Search for the cell housing the specified text and yield its (X, Y) center coordinate. 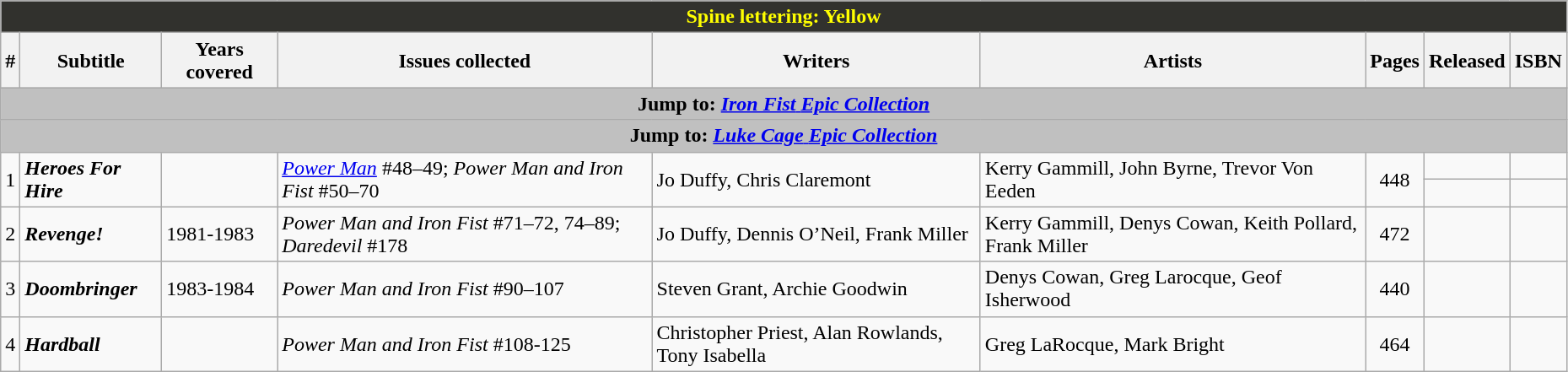
Hardball (91, 344)
Artists (1172, 61)
Jo Duffy, Chris Claremont (816, 179)
1981-1983 (219, 235)
2 (10, 235)
Subtitle (91, 61)
Pages (1395, 61)
1983-1984 (219, 288)
Issues collected (465, 61)
448 (1395, 179)
Jump to: Iron Fist Epic Collection (784, 104)
472 (1395, 235)
Kerry Gammill, Denys Cowan, Keith Pollard, Frank Miller (1172, 235)
3 (10, 288)
Spine lettering: Yellow (784, 17)
Power Man and Iron Fist #108-125 (465, 344)
Power Man #48–49; Power Man and Iron Fist #50–70 (465, 179)
Doombringer (91, 288)
ISBN (1538, 61)
Denys Cowan, Greg Larocque, Geof Isherwood (1172, 288)
4 (10, 344)
Jo Duffy, Dennis O’Neil, Frank Miller (816, 235)
Power Man and Iron Fist #71–72, 74–89; Daredevil #178 (465, 235)
Greg LaRocque, Mark Bright (1172, 344)
Revenge! (91, 235)
1 (10, 179)
Kerry Gammill, John Byrne, Trevor Von Eeden (1172, 179)
Jump to: Luke Cage Epic Collection (784, 136)
Steven Grant, Archie Goodwin (816, 288)
440 (1395, 288)
Released (1467, 61)
Power Man and Iron Fist #90–107 (465, 288)
Years covered (219, 61)
Heroes For Hire (91, 179)
Writers (816, 61)
# (10, 61)
464 (1395, 344)
Christopher Priest, Alan Rowlands, Tony Isabella (816, 344)
